Provide the [x, y] coordinate of the cell's center where the given text is located.  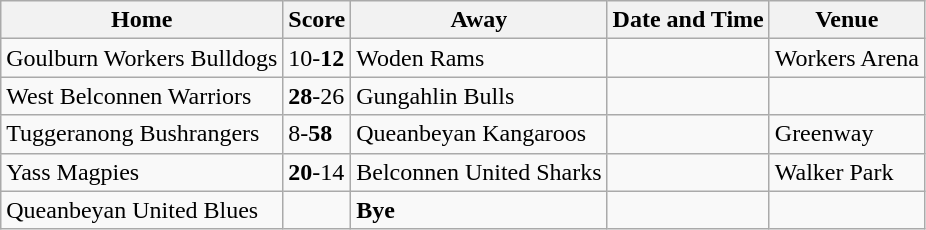
Goulburn Workers Bulldogs [142, 58]
Score [317, 20]
Venue [846, 20]
20-14 [317, 172]
Away [479, 20]
Bye [479, 210]
8-58 [317, 134]
Queanbeyan Kangaroos [479, 134]
Home [142, 20]
28-26 [317, 96]
Date and Time [688, 20]
10-12 [317, 58]
West Belconnen Warriors [142, 96]
Woden Rams [479, 58]
Tuggeranong Bushrangers [142, 134]
Walker Park [846, 172]
Gungahlin Bulls [479, 96]
Belconnen United Sharks [479, 172]
Workers Arena [846, 58]
Queanbeyan United Blues [142, 210]
Yass Magpies [142, 172]
Greenway [846, 134]
